Capture the cell that displays the provided text and extract its (X, Y) central coordinate. 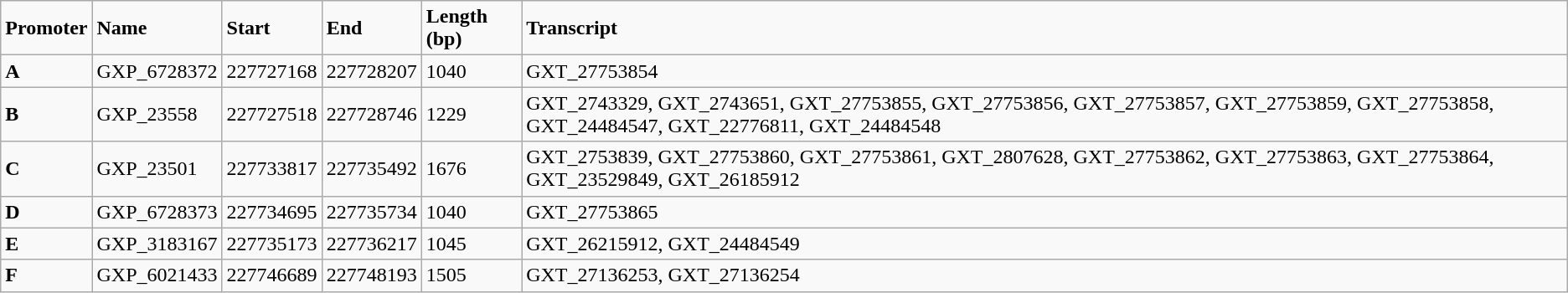
Transcript (1045, 28)
A (47, 71)
GXT_2743329, GXT_2743651, GXT_27753855, GXT_27753856, GXT_27753857, GXT_27753859, GXT_27753858, GXT_24484547, GXT_22776811, GXT_24484548 (1045, 114)
227727168 (271, 71)
GXP_6728373 (157, 212)
1676 (471, 169)
Start (271, 28)
1229 (471, 114)
227727518 (271, 114)
Promoter (47, 28)
GXP_23558 (157, 114)
GXT_27753865 (1045, 212)
GXP_6728372 (157, 71)
GXT_27753854 (1045, 71)
1045 (471, 244)
GXP_3183167 (157, 244)
Name (157, 28)
227734695 (271, 212)
227735173 (271, 244)
E (47, 244)
D (47, 212)
End (372, 28)
227735734 (372, 212)
GXP_23501 (157, 169)
227728207 (372, 71)
B (47, 114)
F (47, 275)
227733817 (271, 169)
227746689 (271, 275)
GXP_6021433 (157, 275)
GXT_26215912, GXT_24484549 (1045, 244)
GXT_27136253, GXT_27136254 (1045, 275)
227735492 (372, 169)
227736217 (372, 244)
227748193 (372, 275)
227728746 (372, 114)
GXT_2753839, GXT_27753860, GXT_27753861, GXT_2807628, GXT_27753862, GXT_27753863, GXT_27753864, GXT_23529849, GXT_26185912 (1045, 169)
1505 (471, 275)
C (47, 169)
Length (bp) (471, 28)
